Output the (X, Y) coordinate of the center of the cell containing the given text.  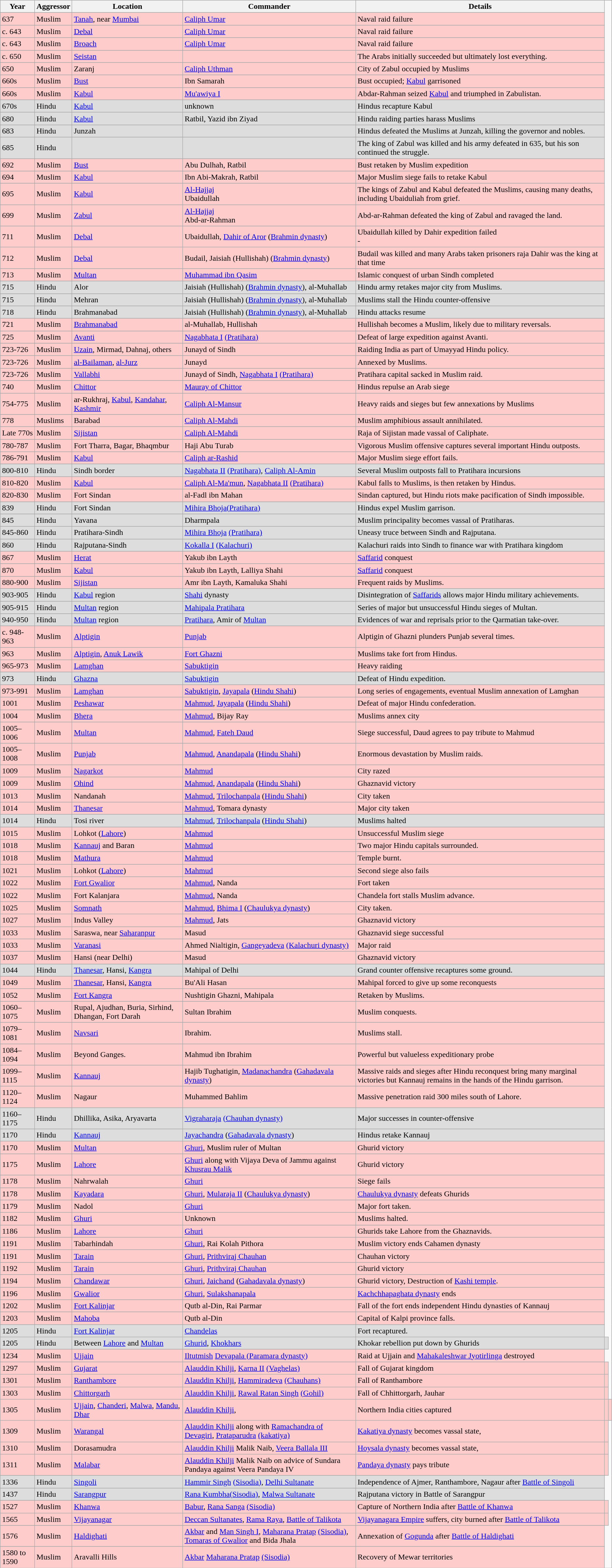
1049 (18, 982)
Powerful but valueless expeditionary probe (480, 1054)
Frequent raids by Muslims. (480, 582)
1021 (18, 871)
1311 (18, 1465)
Fort Kangra (127, 995)
670s (18, 106)
Enormous devastation by Muslim raids. (480, 754)
Defeat of major Hindu confederation. (480, 703)
1160–1175 (18, 1118)
721 (18, 325)
1175 (18, 1165)
Ghazna (127, 678)
Rajputana-Sindh (127, 545)
845-860 (18, 533)
Major raid (480, 945)
965-973 (18, 666)
Islamic conquest of urban Sindh completed (480, 275)
Major Muslim siege effort fails. (480, 458)
al-Bailaman, al-Jurz (127, 362)
Kabul region (127, 595)
Fall of Ranthambore (480, 1381)
940-950 (18, 620)
Late 770s (18, 433)
1044 (18, 970)
Vigorous Muslim offensive captures several important Hindu outposts. (480, 446)
Bu'Ali Hasan (269, 982)
692 (18, 165)
Yavana (127, 520)
Alor (127, 287)
Qutb al-Din, Rai Parmar (269, 1306)
Unknown (269, 1219)
1005–1006 (18, 733)
Recovery of Mewar territories (480, 1557)
Alptigin of Ghazni plunders Punjab several times. (480, 637)
740 (18, 387)
Alptigin, Anuk Lawik (127, 654)
Evidences of war and reprisals prior to the Qarmatian take-over. (480, 620)
c. 650 (18, 56)
Fort recaptured. (480, 1331)
695 (18, 194)
Muhammed Bahlim (269, 1097)
Junayd (269, 362)
Haji Abu Turab (269, 446)
City taken (480, 796)
Caliph Uthman (269, 69)
Mathura (127, 858)
1099–1115 (18, 1076)
Nagarkot (127, 771)
Chauhan victory (480, 1256)
Akbar Maharana Pratap (Sisodia) (269, 1557)
Pandaya dynasty pays tribute (480, 1465)
Deccan Sultanates, Rama Raya, Battle of Talikota (269, 1519)
Mahmud, Jayapala (Hindu Shahi) (269, 703)
Kachchhapaghata dynasty ends (480, 1293)
Chandela fort stalls Muslim advance. (480, 895)
Sindh border (127, 470)
1303 (18, 1393)
1437 (18, 1494)
Singoli (127, 1482)
Yakub ibn Layth (269, 557)
1060–1075 (18, 1012)
Temple burnt. (480, 858)
867 (18, 557)
Mahmud, Tomara dynasty (269, 808)
Barabad (127, 421)
Mahoba (127, 1318)
870 (18, 570)
Uneasy truce between Sindh and Rajputana. (480, 533)
1079–1081 (18, 1033)
680 (18, 118)
839 (18, 508)
Navsari (127, 1033)
Ahmed Nialtigin, Gangeyadeva (Kalachuri dynasty) (269, 945)
Peshawar (127, 703)
Varanasi (127, 945)
Amr ibn Layth, Kamaluka Shahi (269, 582)
Series of major but unsuccessful Hindu sieges of Multan. (480, 608)
Mihira Bhoja (Pratihara) (269, 533)
711 (18, 237)
Sabuktigin, Jayapala (Hindu Shahi) (269, 691)
Retaken by Muslims. (480, 995)
Massive raids and sieges after Hindu reconquest bring many marginal victories but Kannauj remains in the hands of the Hindu garrison. (480, 1076)
Nadol (127, 1206)
1196 (18, 1293)
Alauddin Khilji, (269, 1410)
754-775 (18, 404)
Several Muslim outposts fall to Pratihara incursions (480, 470)
Hindu raiding parties harass Muslims (480, 118)
1234 (18, 1356)
Sarangpur (127, 1494)
Junzah (127, 131)
Fort taken (480, 883)
Khanwa (127, 1506)
1015 (18, 833)
Ghuri, Muslim ruler of Multan (269, 1148)
Mehran (127, 300)
Hoysala dynasty becomes vassal state, (480, 1448)
Sultan Ibrahim (269, 1012)
Siege successful, Daud agrees to pay tribute to Mahmud (480, 733)
al-Muhallab, Hullishah (269, 325)
Ranthambore (127, 1381)
Chaulukya dynasty defeats Ghurids (480, 1194)
Grand counter offensive recaptures some ground. (480, 970)
Muslims halted. (480, 1219)
Ubaidullah, Dahir of Aror (Brahmin dynasty) (269, 237)
The Arabs initially succeeded but ultimately lost everything. (480, 56)
Fort Ghazni (269, 654)
Muslim principality becomes vassal of Pratiharas. (480, 520)
Mahmud ibn Ibrahim (269, 1054)
800-810 (18, 470)
Yakub ibn Layth, Lalliya Shahi (269, 570)
Raid at Ujjain and Mahakaleshwar Jyotirlinga destroyed (480, 1356)
637 (18, 19)
786-791 (18, 458)
Zaranj (127, 69)
Hammir Singh (Sisodia), Delhi Sultanate (269, 1482)
Between Lahore and Multan (127, 1343)
718 (18, 312)
Ghurid victory, Destruction of Kashi temple. (480, 1281)
685 (18, 148)
Mahipala Pratihara (269, 608)
683 (18, 131)
Nushtigin Ghazni, Mahipala (269, 995)
Abdar-Rahman seized Kabul and triumphed in Zabulistan. (480, 94)
Fall of Gujarat kingdom (480, 1368)
Mahmud, Jats (269, 920)
Annexed by Muslims. (480, 362)
650 (18, 69)
The kings of Zabul and Kabul defeated the Muslims, causing many deaths, including Ubaiduliah from grief. (480, 194)
Hindus recapture Kabul (480, 106)
Hindu attacks resume (480, 312)
Pratihara capital sacked in Muslim raid. (480, 374)
Somnath (127, 908)
Abd-ar-Rahman defeated the king of Zabul and ravaged the land. (480, 215)
Avanti (127, 337)
1310 (18, 1448)
Khokar rebellion put down by Ghurids (480, 1343)
Dhillika, Asika, Aryavarta (127, 1118)
Alauddin Khilji along with Ramachandra of Devagiri, Prataparudra (kakatiya) (269, 1431)
Fort Tharra, Bagar, Bhaqmbur (127, 446)
Ghuri, Sulakshanapala (269, 1293)
al-Fadl ibn Mahan (269, 495)
Hindus retake Kannauj (480, 1135)
Malabar (127, 1465)
Vigraharaja (Chauhan dynasty) (269, 1118)
Massive penetration raid 300 miles south of Lahore. (480, 1097)
Mauray of Chittor (269, 387)
1037 (18, 958)
1309 (18, 1431)
Muslim conquests. (480, 1012)
Iltutmish Devapala (Paramara dynasty) (269, 1356)
Major fort taken. (480, 1206)
Major successes in counter-offensive (480, 1118)
Alauddin Khilji, Karna II (Vaghelas) (269, 1368)
Bust retaken by Muslim expedition (480, 165)
778 (18, 421)
Nahrwalah (127, 1181)
Aggressor (54, 7)
860 (18, 545)
Details (480, 7)
Mahipal forced to give up some reconquests (480, 982)
Pratihara, Amir of Multan (269, 620)
963 (18, 654)
780-787 (18, 446)
694 (18, 177)
1192 (18, 1268)
Bhera (127, 716)
1120–1124 (18, 1097)
Chandelas (269, 1331)
City razed (480, 771)
880-900 (18, 582)
Alauddin Khilji, Rawal Ratan Singh (Gohil) (269, 1393)
Shahi dynasty (269, 595)
Dorasamudra (127, 1448)
Muhammad ibn Qasim (269, 275)
Mahipal of Delhi (269, 970)
1004 (18, 716)
905-915 (18, 608)
Zabul (127, 215)
City taken. (480, 908)
Dharmpala (269, 520)
ar-Rukhraj, Kabul, Kandahar, Kashmir (127, 404)
Hullishah becomes a Muslim, likely due to military reversals. (480, 325)
Qutb al-Din (269, 1318)
Ghuri, Jaichand (Gahadavala dynasty) (269, 1281)
Herat (127, 557)
1565 (18, 1519)
Annexation of Gogunda after Battle of Haldighati (480, 1536)
Alauddin Khilji, Hammiradeva (Chauhans) (269, 1381)
712 (18, 258)
Hindus repulse an Arab siege (480, 387)
Uzain, Mirmad, Dahnaj, others (127, 349)
Pratihara-Sindh (127, 533)
Al-HajjajAbd-ar-Rahman (269, 215)
1301 (18, 1381)
Seistan (127, 56)
Junayd of Sindh (269, 349)
Two major Hindu capitals surrounded. (480, 846)
1084–1094 (18, 1054)
Alptigin (127, 637)
Northern India cities captured (480, 1410)
The king of Zabul was killed and his army defeated in 635, but his son continued the struggle. (480, 148)
Heavy raids and sieges but few annexations by Muslims (480, 404)
1013 (18, 796)
Tosi river (127, 820)
Ghurids take Lahore from the Ghaznavids. (480, 1231)
City of Zabul occupied by Muslims (480, 69)
Unsuccessful Muslim siege (480, 833)
Rana Kumbha(Sisodia), Malwa Sultanate (269, 1494)
1576 (18, 1536)
Defeat of Hindu expedition. (480, 678)
Kalachuri raids into Sindh to finance war with Pratihara kingdom (480, 545)
Muslims stall the Hindu counter-offensive (480, 300)
Mahmud, Bijay Ray (269, 716)
1179 (18, 1206)
Hansi (near Delhi) (127, 958)
Ratbil, Yazid ibn Ziyad (269, 118)
Haldighati (127, 1536)
Kakatiya dynasty becomes vassal state, (480, 1431)
1027 (18, 920)
Aravalli Hills (127, 1557)
Abu Dulhah, Ratbil (269, 165)
Junayd of Sindh, Nagabhata I (Pratihara) (269, 374)
Mihira Bhoja(Pratihara) (269, 508)
1025 (18, 908)
973-991 (18, 691)
Tabarhindah (127, 1243)
Caliph Al-Mansur (269, 404)
Year (18, 7)
Disintegration of Saffarids allows major Hindu military achievements. (480, 595)
Ghurid, Khokhars (269, 1343)
713 (18, 275)
Hindus expel Muslim garrison. (480, 508)
Budail was killed and many Arabs taken prisoners raja Dahir was the king at that time (480, 258)
Long series of engagements, eventual Muslim annexation of Lamghan (480, 691)
Hajib Tughatigin, Madanachandra (Gahadavala dynasty) (269, 1076)
973 (18, 678)
Alauddin Khilji Malik Naib, Veera Ballala III (269, 1448)
Major city taken (480, 808)
1527 (18, 1506)
Muslims take fort from Hindus. (480, 654)
Chittorgarh (127, 1393)
Caliph Al-Ma'mun, Nagabhata II (Pratihara) (269, 483)
Ujjain (127, 1356)
Ghuri, Mularaja II (Chaulukya dynasty) (269, 1194)
Nagaur (127, 1097)
Jayachandra (Gahadavala dynasty) (269, 1135)
Sindan captured, but Hindu riots make pacification of Sindh impossible. (480, 495)
c. 948-963 (18, 637)
Nandanah (127, 796)
Siege fails (480, 1181)
Chittor (127, 387)
Gujarat (127, 1368)
1001 (18, 703)
Heavy raiding (480, 666)
Caliph ar-Rashid (269, 458)
Tanah, near Mumbai (127, 19)
1305 (18, 1410)
Rajputana victory in Battle of Sarangpur (480, 1494)
Mu'awiya I (269, 94)
Nagabhata II (Pratihara), Caliph Al-Amin (269, 470)
Vallabhi (127, 374)
Vijayanagara Empire suffers, city burned after Battle of Talikota (480, 1519)
Ghaznavid siege successful (480, 933)
725 (18, 337)
Muslim amphibious assault annihilated. (480, 421)
Babur, Rana Sanga (Sisodia) (269, 1506)
Hindus defeated the Muslims at Junzah, killing the governor and nobles. (480, 131)
Rupal, Ajudhan, Buria, Sirhind, Dhangan, Fort Darah (127, 1012)
1182 (18, 1219)
Second siege also fails (480, 871)
Broach (127, 44)
Ibn Abi-Makrah, Ratbil (269, 177)
Chandawar (127, 1281)
1194 (18, 1281)
903-905 (18, 595)
Muslims (54, 421)
Capture of Northern India after Battle of Khanwa (480, 1506)
Budail, Jaisiah (Hullishah) (Brahmin dynasty) (269, 258)
Commander (269, 7)
Saraswa, near Saharanpur (127, 933)
Defeat of large expedition against Avanti. (480, 337)
Alauddin Khilji Malik Naib on advice of Sundara Pandaya against Veera Pandaya IV (269, 1465)
Ibrahim. (269, 1033)
Ujjain, Chanderi, Malwa, Mandu, Dhar (127, 1410)
Fall of Chhittorgarh, Jauhar (480, 1393)
Independence of Ajmer, Ranthambore, Nagaur after Battle of Singoli (480, 1482)
Kabul falls to Muslims, is then retaken by Hindus. (480, 483)
Muslims stall. (480, 1033)
699 (18, 215)
1203 (18, 1318)
Major Muslim siege fails to retake Kabul (480, 177)
Beyond Ganges. (127, 1054)
1005–1008 (18, 754)
Warangal (127, 1431)
Fort Kalanjara (127, 895)
Raja of Sijistan made vassal of Caliphate. (480, 433)
1336 (18, 1482)
Ohind (127, 783)
Kannauj and Baran (127, 846)
Mahmud, Fateh Daud (269, 733)
Al-HajjajUbaidullah (269, 194)
820-830 (18, 495)
1580 to 1590 (18, 1557)
810-820 (18, 483)
1202 (18, 1306)
Capital of Kalpi province falls. (480, 1318)
unknown (269, 106)
Ibn Samarah (269, 81)
Muslims halted (480, 820)
Thanesar (127, 808)
Raiding India as part of Umayyad Hindu policy. (480, 349)
Muslims annex city (480, 716)
Vijayanagar (127, 1519)
Ubaidullah killed by Dahir expedition failed- (480, 237)
Fall of the fort ends independent Hindu dynasties of Kannauj (480, 1306)
Ghuri along with Vijaya Deva of Jammu against Khusrau Malik (269, 1165)
1297 (18, 1368)
Ghuri, Rai Kolah Pithora (269, 1243)
Nagabhata I (Pratihara) (269, 337)
Kayadara (127, 1194)
1186 (18, 1231)
Akbar and Man Singh I, Maharana Pratap (Sisodia), Tomaras of Gwalior and Bida Jhala (269, 1536)
Location (127, 7)
1052 (18, 995)
Kokalla I (Kalachuri) (269, 545)
Muslim victory ends Cahamen dynasty (480, 1243)
Gwalior (127, 1293)
Fort Gwalior (127, 883)
Mahmud, Bhima I (Chaulukya dynasty) (269, 908)
Indus Valley (127, 920)
Hindu army retakes major city from Muslims. (480, 287)
Bust occupied; Kabul garrisoned (480, 81)
845 (18, 520)
